Capture the cell that displays the provided text and extract its (X, Y) central coordinate. 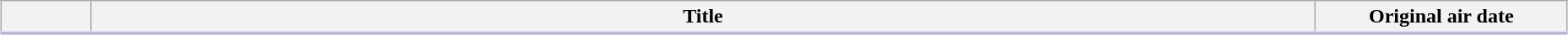
Original air date (1441, 17)
Title (703, 17)
